Extract the [x, y] coordinate from the center of the cell holding the provided text.  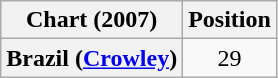
Brazil (Crowley) [92, 58]
29 [230, 58]
Position [230, 20]
Chart (2007) [92, 20]
